Search for the cell housing the specified text and yield its (X, Y) center coordinate. 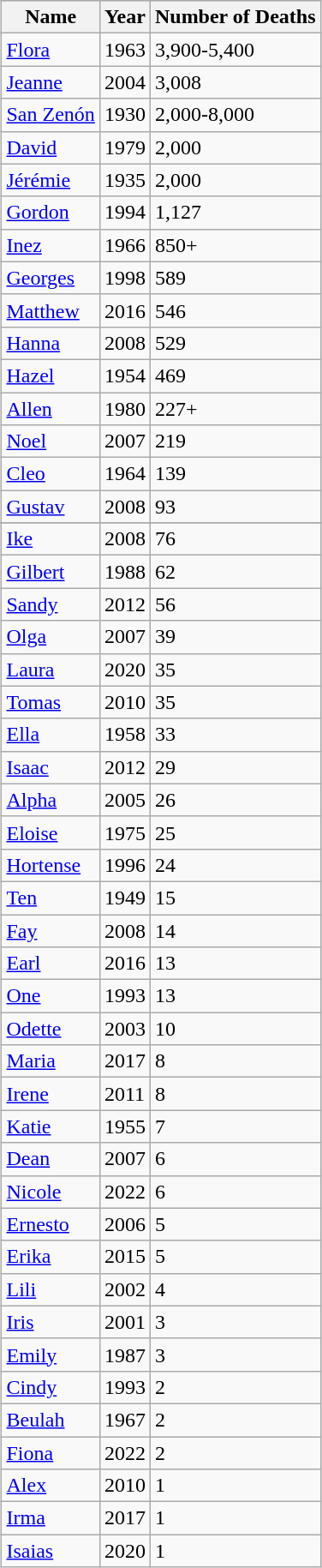
Lili (51, 1289)
2015 (125, 1257)
Jérémie (51, 180)
589 (235, 278)
33 (235, 735)
One (51, 996)
10 (235, 1029)
62 (235, 572)
1987 (125, 1355)
14 (235, 930)
76 (235, 539)
Ten (51, 898)
227+ (235, 409)
Eloise (51, 832)
David (51, 147)
1979 (125, 147)
Irene (51, 1094)
Cleo (51, 474)
529 (235, 343)
219 (235, 442)
2006 (125, 1224)
Isaias (51, 1551)
Ike (51, 539)
1975 (125, 832)
Emily (51, 1355)
Alex (51, 1486)
2,000-8,000 (235, 115)
29 (235, 767)
2004 (125, 82)
1958 (125, 735)
25 (235, 832)
1955 (125, 1126)
Laura (51, 670)
Ernesto (51, 1224)
1980 (125, 409)
850+ (235, 245)
1963 (125, 50)
Hanna (51, 343)
Beulah (51, 1420)
Irma (51, 1518)
Katie (51, 1126)
1949 (125, 898)
Hazel (51, 375)
Maria (51, 1061)
2005 (125, 800)
1996 (125, 865)
4 (235, 1289)
1988 (125, 572)
San Zenón (51, 115)
Noel (51, 442)
2001 (125, 1322)
1935 (125, 180)
1954 (125, 375)
Olga (51, 637)
Hortense (51, 865)
Fiona (51, 1453)
56 (235, 604)
2003 (125, 1029)
Gustav (51, 507)
1930 (125, 115)
Name (51, 17)
3,900-5,400 (235, 50)
Inez (51, 245)
93 (235, 507)
Gilbert (51, 572)
Isaac (51, 767)
7 (235, 1126)
469 (235, 375)
Allen (51, 409)
Flora (51, 50)
1998 (125, 278)
Jeanne (51, 82)
Iris (51, 1322)
Ella (51, 735)
1994 (125, 213)
Odette (51, 1029)
3,008 (235, 82)
24 (235, 865)
1,127 (235, 213)
Nicole (51, 1192)
2011 (125, 1094)
Erika (51, 1257)
1966 (125, 245)
Fay (51, 930)
139 (235, 474)
Alpha (51, 800)
Gordon (51, 213)
Georges (51, 278)
Year (125, 17)
1964 (125, 474)
26 (235, 800)
Dean (51, 1159)
39 (235, 637)
Sandy (51, 604)
2002 (125, 1289)
546 (235, 310)
Earl (51, 964)
15 (235, 898)
Tomas (51, 702)
Cindy (51, 1387)
Number of Deaths (235, 17)
1967 (125, 1420)
Matthew (51, 310)
